From the cell containing the given text, extract its center point as (X, Y) coordinate. 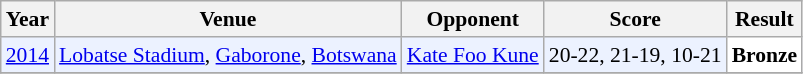
Opponent (473, 19)
20-22, 21-19, 10-21 (636, 55)
Bronze (765, 55)
Kate Foo Kune (473, 55)
Result (765, 19)
Venue (228, 19)
Lobatse Stadium, Gaborone, Botswana (228, 55)
Year (28, 19)
Score (636, 19)
2014 (28, 55)
